Output the [X, Y] coordinate of the center of the cell containing the given text.  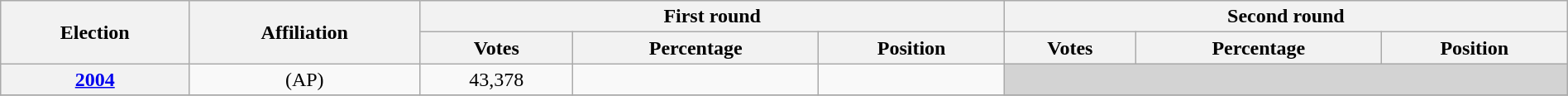
First round [713, 17]
Affiliation [304, 32]
2004 [95, 79]
Second round [1287, 17]
Election [95, 32]
43,378 [496, 79]
(AP) [304, 79]
